Locate the cell with the specified text and output its [x, y] center coordinate. 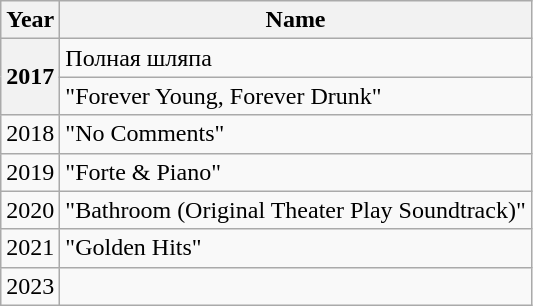
"Bathroom (Original Theater Play Soundtrack)" [296, 210]
"Golden Hits" [296, 248]
"No Comments" [296, 134]
2020 [30, 210]
2017 [30, 77]
"Forte & Piano" [296, 172]
Name [296, 20]
Year [30, 20]
2023 [30, 286]
2021 [30, 248]
"Forever Young, Forever Drunk" [296, 96]
Полная шляпа [296, 58]
2019 [30, 172]
2018 [30, 134]
